Capture the cell that displays the provided text and extract its (X, Y) central coordinate. 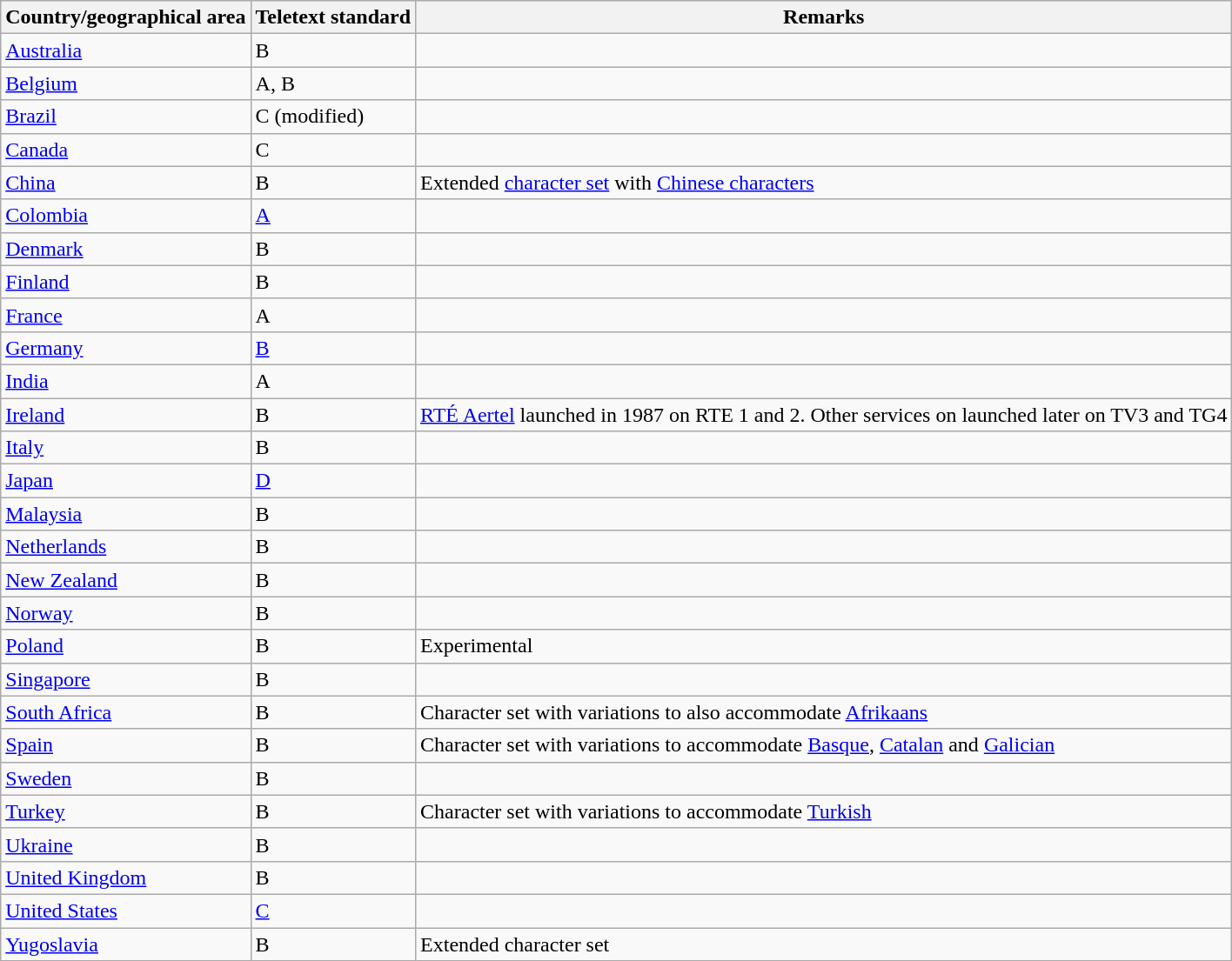
Norway (125, 613)
A, B (333, 83)
Canada (125, 150)
Italy (125, 448)
United States (125, 911)
New Zealand (125, 580)
United Kingdom (125, 878)
Finland (125, 282)
C (modified) (333, 117)
Extended character set with Chinese characters (824, 183)
Spain (125, 745)
Denmark (125, 249)
Experimental (824, 646)
Country/geographical area (125, 17)
Colombia (125, 216)
Remarks (824, 17)
Ireland (125, 415)
Malaysia (125, 514)
Teletext standard (333, 17)
Extended character set (824, 944)
Character set with variations to accommodate Turkish (824, 811)
Singapore (125, 679)
Brazil (125, 117)
Australia (125, 50)
South Africa (125, 712)
Sweden (125, 778)
China (125, 183)
Netherlands (125, 547)
Japan (125, 481)
RTÉ Aertel launched in 1987 on RTE 1 and 2. Other services on launched later on TV3 and TG4 (824, 415)
India (125, 381)
Character set with variations to accommodate Basque, Catalan and Galician (824, 745)
Character set with variations to also accommodate Afrikaans (824, 712)
Belgium (125, 83)
Turkey (125, 811)
France (125, 315)
Yugoslavia (125, 944)
D (333, 481)
Poland (125, 646)
Ukraine (125, 844)
Germany (125, 348)
